Identify which cell holds the provided text, then report its [x, y] central coordinate. 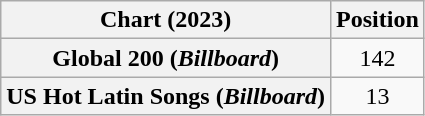
Global 200 (Billboard) [166, 58]
Position [378, 20]
Chart (2023) [166, 20]
US Hot Latin Songs (Billboard) [166, 96]
13 [378, 96]
142 [378, 58]
